Capture the cell that displays the provided text and extract its [x, y] central coordinate. 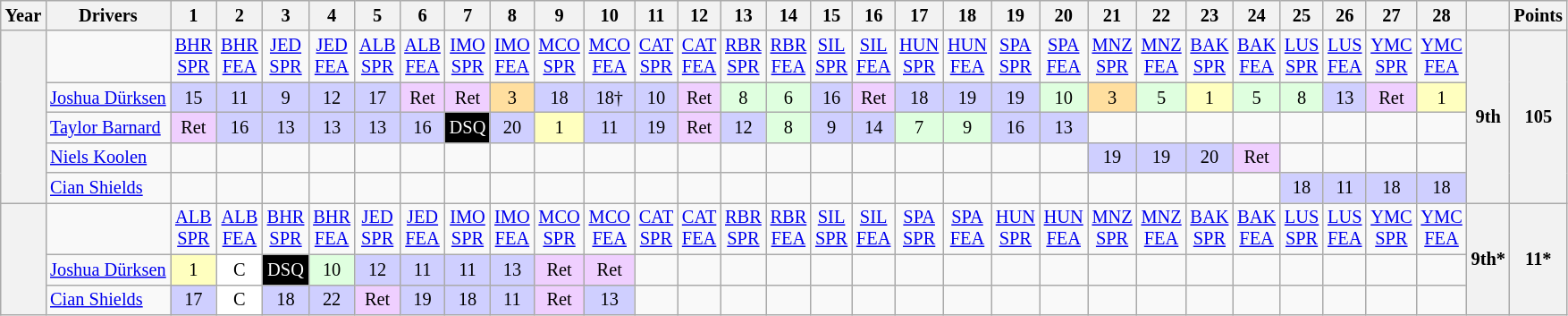
26 [1345, 15]
2 [240, 15]
4 [332, 15]
Niels Koolen [107, 158]
9th* [1488, 258]
27 [1391, 15]
25 [1302, 15]
Year [23, 15]
11* [1538, 258]
24 [1257, 15]
21 [1112, 15]
Drivers [107, 15]
28 [1441, 15]
105 [1538, 116]
18† [610, 98]
Taylor Barnard [107, 127]
23 [1210, 15]
9th [1488, 116]
Points [1538, 15]
